Provide the (x, y) coordinate of the cell's center where the given text is located.  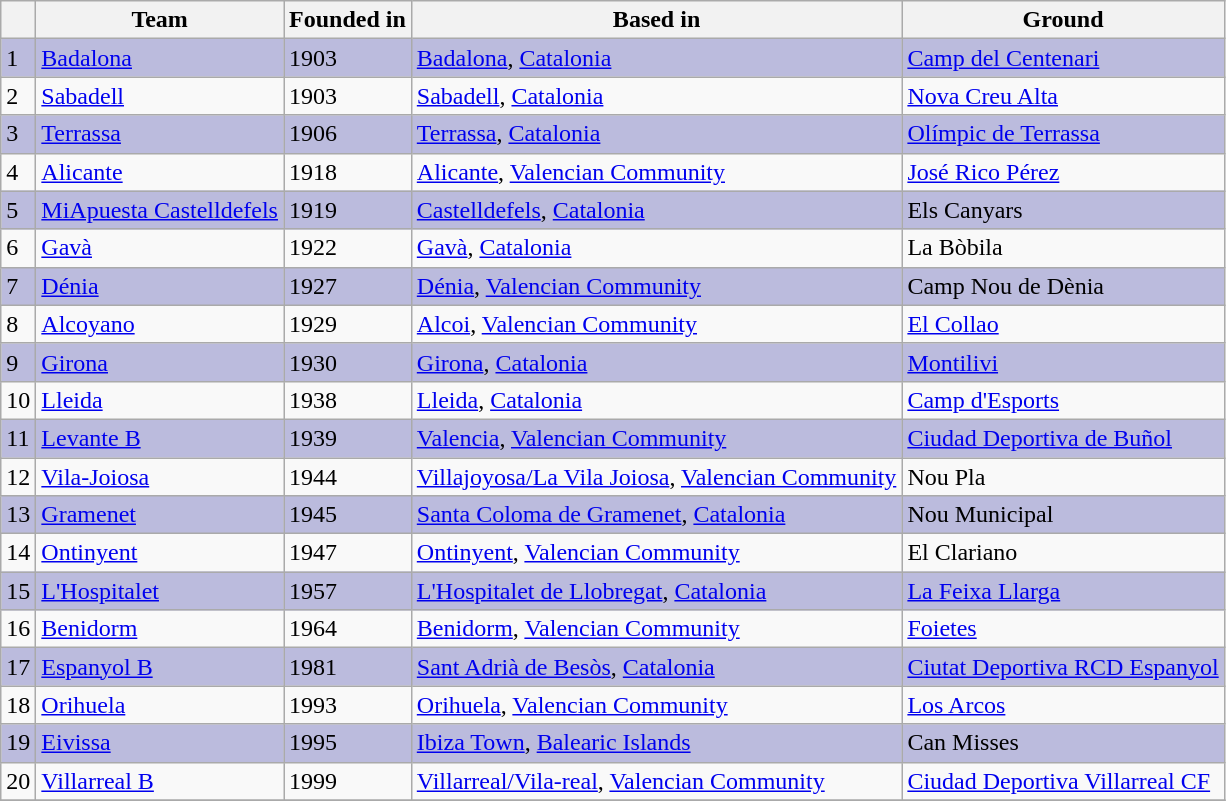
Castelldefels, Catalonia (656, 210)
Benidorm (160, 629)
Ground (1063, 20)
L'Hospitalet (160, 591)
Els Canyars (1063, 210)
1922 (348, 248)
Alcoi, Valencian Community (656, 324)
Dénia (160, 286)
14 (18, 553)
Benidorm, Valencian Community (656, 629)
Villarreal/Vila-real, Valencian Community (656, 781)
Alicante (160, 172)
Ontinyent, Valencian Community (656, 553)
9 (18, 362)
Badalona, Catalonia (656, 58)
1945 (348, 515)
Lleida (160, 400)
13 (18, 515)
Based in (656, 20)
Camp Nou de Dènia (1063, 286)
Nou Pla (1063, 477)
Ciudad Deportiva Villarreal CF (1063, 781)
Ciudad Deportiva de Buñol (1063, 438)
Gramenet (160, 515)
Nova Creu Alta (1063, 96)
Alicante, Valencian Community (656, 172)
Espanyol B (160, 667)
1944 (348, 477)
Girona (160, 362)
1918 (348, 172)
1929 (348, 324)
Nou Municipal (1063, 515)
15 (18, 591)
Valencia, Valencian Community (656, 438)
1919 (348, 210)
1981 (348, 667)
1 (18, 58)
Gavà, Catalonia (656, 248)
1993 (348, 705)
La Bòbila (1063, 248)
1999 (348, 781)
Terrassa (160, 134)
El Clariano (1063, 553)
Ibiza Town, Balearic Islands (656, 743)
20 (18, 781)
El Collao (1063, 324)
Founded in (348, 20)
Camp del Centenari (1063, 58)
Dénia, Valencian Community (656, 286)
Ontinyent (160, 553)
8 (18, 324)
Can Misses (1063, 743)
19 (18, 743)
6 (18, 248)
1995 (348, 743)
Camp d'Esports (1063, 400)
Levante B (160, 438)
Foietes (1063, 629)
Alcoyano (160, 324)
3 (18, 134)
18 (18, 705)
1964 (348, 629)
4 (18, 172)
MiApuesta Castelldefels (160, 210)
17 (18, 667)
1939 (348, 438)
1957 (348, 591)
16 (18, 629)
Gavà (160, 248)
Orihuela (160, 705)
5 (18, 210)
José Rico Pérez (1063, 172)
10 (18, 400)
Montilivi (1063, 362)
11 (18, 438)
Olímpic de Terrassa (1063, 134)
12 (18, 477)
Vila-Joiosa (160, 477)
La Feixa Llarga (1063, 591)
Badalona (160, 58)
Orihuela, Valencian Community (656, 705)
Team (160, 20)
Sabadell, Catalonia (656, 96)
1947 (348, 553)
Villajoyosa/La Vila Joiosa, Valencian Community (656, 477)
1938 (348, 400)
2 (18, 96)
1930 (348, 362)
Santa Coloma de Gramenet, Catalonia (656, 515)
1906 (348, 134)
Los Arcos (1063, 705)
L'Hospitalet de Llobregat, Catalonia (656, 591)
Girona, Catalonia (656, 362)
Sant Adrià de Besòs, Catalonia (656, 667)
Villarreal B (160, 781)
1927 (348, 286)
Terrassa, Catalonia (656, 134)
Eivissa (160, 743)
Ciutat Deportiva RCD Espanyol (1063, 667)
7 (18, 286)
Sabadell (160, 96)
Lleida, Catalonia (656, 400)
